Extract the [X, Y] coordinate from the center of the cell holding the provided text.  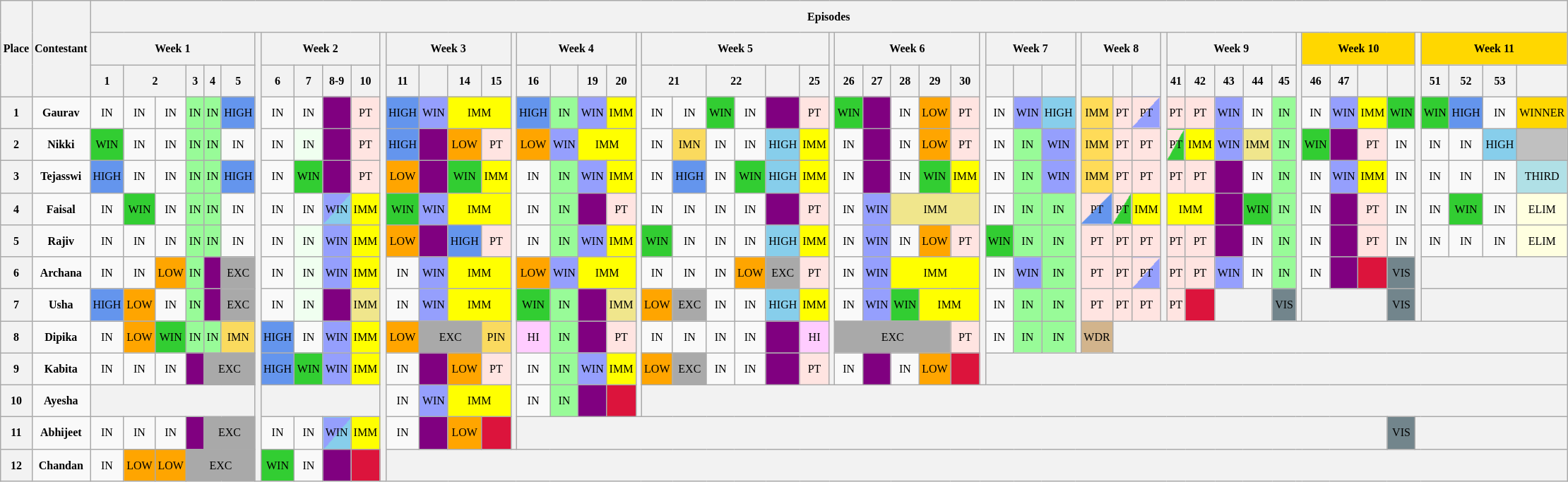
45 [1284, 80]
Episodes [829, 16]
Week 2 [321, 48]
Rajiv [61, 240]
Week 6 [907, 48]
15 [497, 80]
25 [814, 80]
Kabita [61, 368]
Gaurav [61, 113]
Contestant [61, 48]
44 [1258, 80]
12 [16, 464]
Week 3 [448, 48]
21 [674, 80]
47 [1344, 80]
43 [1229, 80]
27 [877, 80]
41 [1177, 80]
22 [736, 80]
Week 9 [1232, 48]
Week 4 [576, 48]
19 [593, 80]
Faisal [61, 209]
THIRD [1542, 176]
Ayesha [61, 401]
Dipika [61, 336]
14 [465, 80]
29 [934, 80]
Week 8 [1120, 48]
9 [16, 368]
Week 7 [1031, 48]
Place [16, 48]
WDR [1096, 336]
Nikki [61, 144]
53 [1499, 80]
51 [1435, 80]
16 [533, 80]
PIN [497, 336]
Week 5 [735, 48]
Usha [61, 305]
8-9 [337, 80]
26 [849, 80]
Week 1 [173, 48]
8 [16, 336]
Week 10 [1359, 48]
Tejasswi [61, 176]
Abhijeet [61, 432]
20 [622, 80]
28 [905, 80]
46 [1316, 80]
Chandan [61, 464]
Archana [61, 272]
52 [1466, 80]
30 [966, 80]
Week 11 [1495, 48]
WINNER [1542, 113]
42 [1200, 80]
